Scan for the cell matching the given text and deliver its [x, y] coordinate at center. 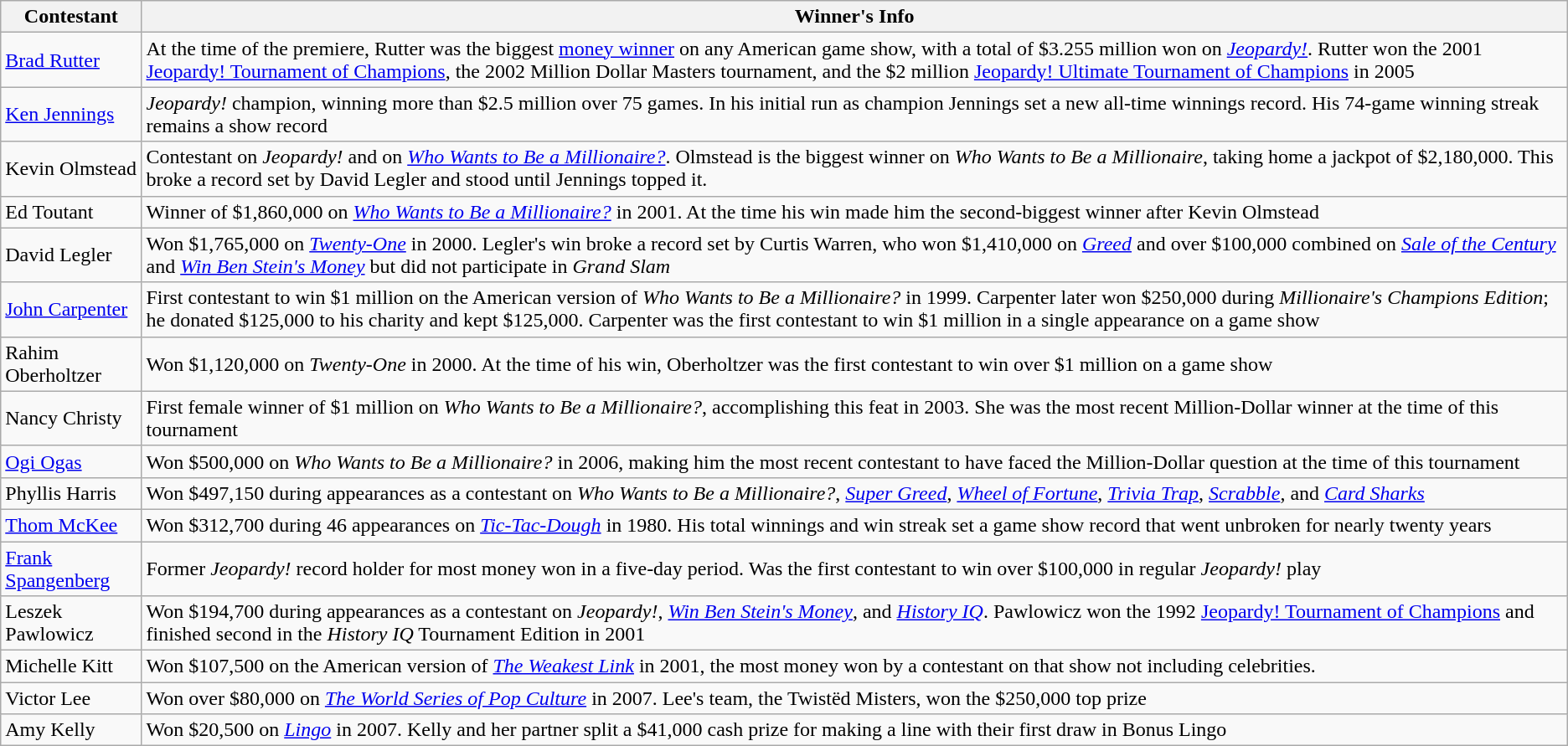
Rahim Oberholtzer [71, 363]
Frank Spangenberg [71, 568]
Phyllis Harris [71, 493]
Amy Kelly [71, 730]
Brad Rutter [71, 60]
Michelle Kitt [71, 666]
Won $20,500 on Lingo in 2007. Kelly and her partner split a $41,000 cash prize for making a line with their first draw in Bonus Lingo [854, 730]
Winner's Info [854, 17]
Leszek Pawlowicz [71, 623]
David Legler [71, 255]
Ken Jennings [71, 114]
Won over $80,000 on The World Series of Pop Culture in 2007. Lee's team, the Twistëd Misters, won the $250,000 top prize [854, 698]
Nancy Christy [71, 419]
Former Jeopardy! record holder for most money won in a five-day period. Was the first contestant to win over $100,000 in regular Jeopardy! play [854, 568]
Ed Toutant [71, 212]
Contestant [71, 17]
Kevin Olmstead [71, 169]
Won $1,120,000 on Twenty-One in 2000. At the time of his win, Oberholtzer was the first contestant to win over $1 million on a game show [854, 363]
Thom McKee [71, 525]
Won $107,500 on the American version of The Weakest Link in 2001, the most money won by a contestant on that show not including celebrities. [854, 666]
Winner of $1,860,000 on Who Wants to Be a Millionaire? in 2001. At the time his win made him the second-biggest winner after Kevin Olmstead [854, 212]
John Carpenter [71, 310]
Victor Lee [71, 698]
Ogi Ogas [71, 461]
